Scan for the cell matching the given text and deliver its [X, Y] coordinate at center. 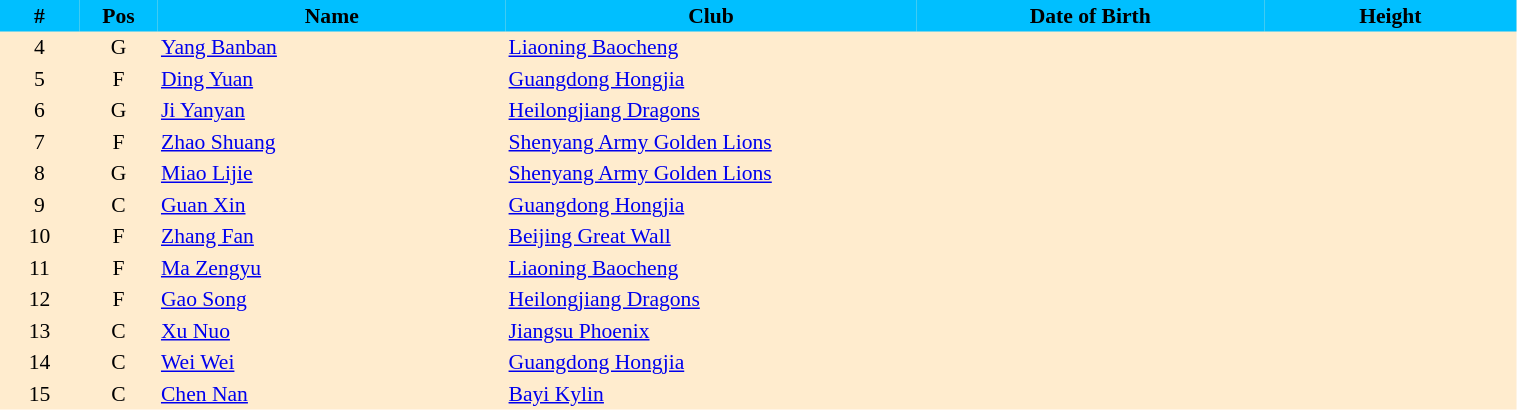
Club [712, 16]
Ding Yuan [332, 79]
Guan Xin [332, 205]
Chen Nan [332, 394]
Xu Nuo [332, 331]
# [40, 16]
Ji Yanyan [332, 110]
Zhang Fan [332, 236]
12 [40, 300]
Date of Birth [1090, 16]
Jiangsu Phoenix [712, 331]
Bayi Kylin [712, 394]
Zhao Shuang [332, 142]
9 [40, 205]
Ma Zengyu [332, 268]
6 [40, 110]
8 [40, 174]
13 [40, 331]
7 [40, 142]
Name [332, 16]
Miao Lijie [332, 174]
5 [40, 79]
14 [40, 362]
Yang Banban [332, 48]
Pos [118, 16]
Height [1390, 16]
15 [40, 394]
4 [40, 48]
Gao Song [332, 300]
10 [40, 236]
Beijing Great Wall [712, 236]
11 [40, 268]
Wei Wei [332, 362]
